Capture the cell that displays the provided text and extract its (X, Y) central coordinate. 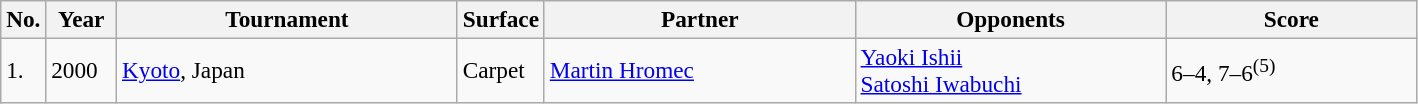
6–4, 7–6(5) (1292, 70)
Carpet (500, 70)
Opponents (1010, 19)
Partner (700, 19)
No. (24, 19)
Martin Hromec (700, 70)
Tournament (288, 19)
Surface (500, 19)
Yaoki Ishii Satoshi Iwabuchi (1010, 70)
2000 (82, 70)
Year (82, 19)
Kyoto, Japan (288, 70)
1. (24, 70)
Score (1292, 19)
